Output the [x, y] coordinate of the center of the cell containing the given text.  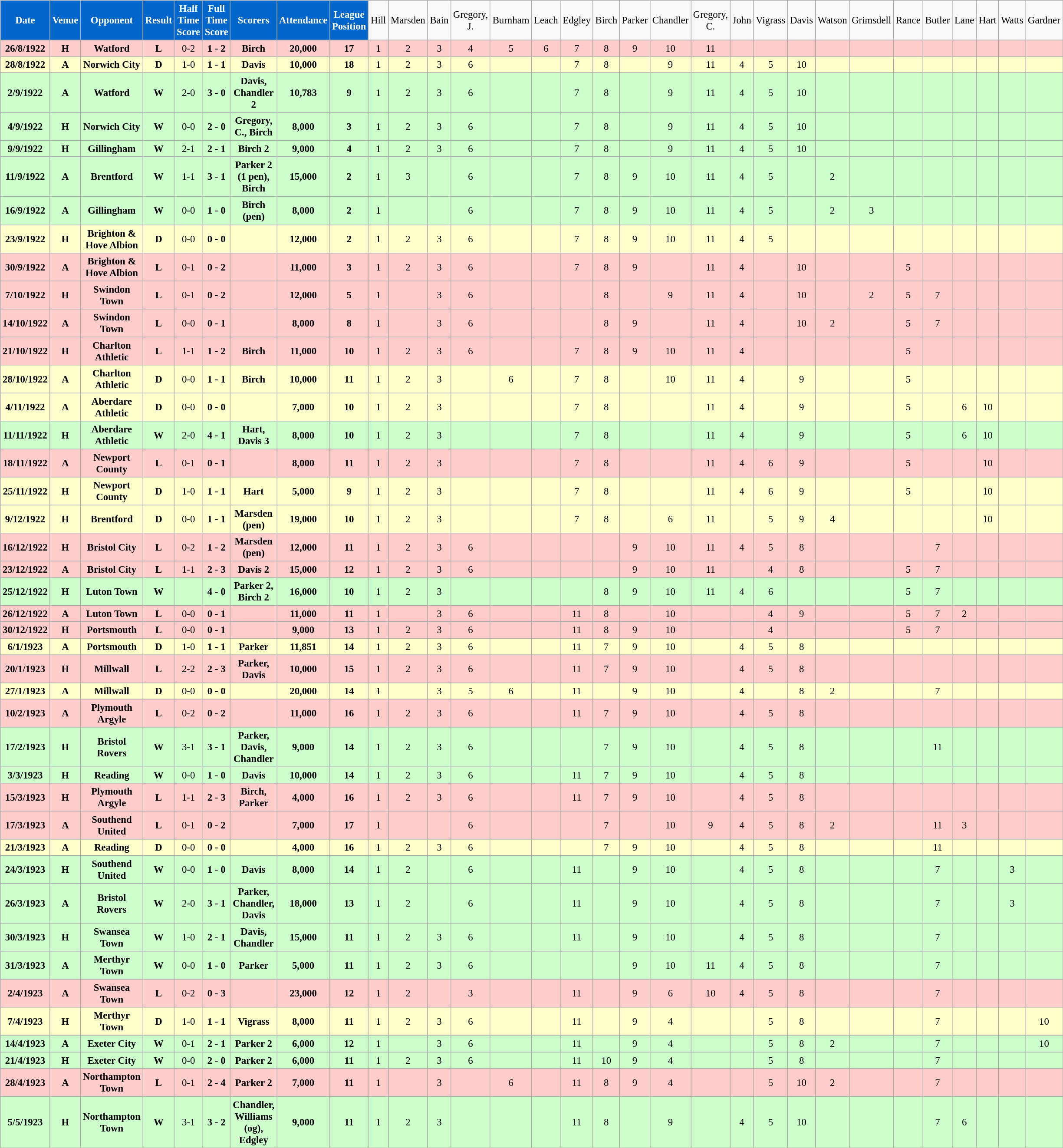
Davis 2 [253, 570]
Parker 2, Birch 2 [253, 591]
Venue [65, 20]
7/10/1922 [25, 295]
Lane [964, 20]
Parker, Davis, Chandler [253, 747]
Hart, Davis 3 [253, 435]
Gregory, J. [471, 20]
26/8/1922 [25, 49]
11,851 [303, 647]
18/11/1922 [25, 463]
4 - 0 [216, 591]
6/1/1923 [25, 647]
Butler [938, 20]
Full Time Score [216, 20]
Davis, Chandler 2 [253, 93]
16,000 [303, 591]
Davis, Chandler [253, 938]
25/12/1922 [25, 591]
3 - 0 [216, 93]
24/3/1923 [25, 870]
0 - 3 [216, 993]
Watson [832, 20]
Result [159, 20]
23,000 [303, 993]
Half Time Score [188, 20]
15/3/1923 [25, 797]
18,000 [303, 904]
Scorers [253, 20]
30/9/1922 [25, 267]
Burnham [510, 20]
4 - 1 [216, 435]
18 [349, 65]
Gregory, C. [711, 20]
28/4/1923 [25, 1082]
15 [349, 669]
21/4/1923 [25, 1060]
2-1 [188, 149]
25/11/1922 [25, 492]
19,000 [303, 519]
31/3/1923 [25, 966]
11/11/1922 [25, 435]
17/2/1923 [25, 747]
20/1/1923 [25, 669]
14/4/1923 [25, 1044]
10/2/1923 [25, 713]
Attendance [303, 20]
Gregory, C., Birch [253, 127]
3/3/1923 [25, 775]
Parker, Chandler, Davis [253, 904]
10,783 [303, 93]
Chandler, Williams (og), Edgley [253, 1122]
Watts [1012, 20]
14/10/1922 [25, 323]
Birch, Parker [253, 797]
26/3/1923 [25, 904]
2 - 4 [216, 1082]
9/12/1922 [25, 519]
7/4/1923 [25, 1021]
Bain [439, 20]
John [742, 20]
17/3/1923 [25, 825]
Leach [546, 20]
23/12/1922 [25, 570]
Marsden [408, 20]
3 - 2 [216, 1122]
Birch 2 [253, 149]
21/3/1923 [25, 848]
League Position [349, 20]
11/9/1922 [25, 177]
2/9/1922 [25, 93]
9/9/1922 [25, 149]
Grimsdell [872, 20]
30/12/1922 [25, 630]
Birch (pen) [253, 211]
5/5/1923 [25, 1122]
4/11/1922 [25, 407]
Gardner [1044, 20]
21/10/1922 [25, 351]
Parker 2 (1 pen), Birch [253, 177]
16/12/1922 [25, 547]
Date [25, 20]
2/4/1923 [25, 993]
23/9/1922 [25, 239]
Parker, Davis [253, 669]
16/9/1922 [25, 211]
Opponent [112, 20]
28/8/1922 [25, 65]
28/10/1922 [25, 379]
4/9/1922 [25, 127]
26/12/1922 [25, 614]
27/1/1923 [25, 691]
2-2 [188, 669]
Chandler [670, 20]
Hill [378, 20]
Rance [908, 20]
Edgley [576, 20]
30/3/1923 [25, 938]
